Find where the given text appears and provide that cell's center as (X, Y) coordinate. 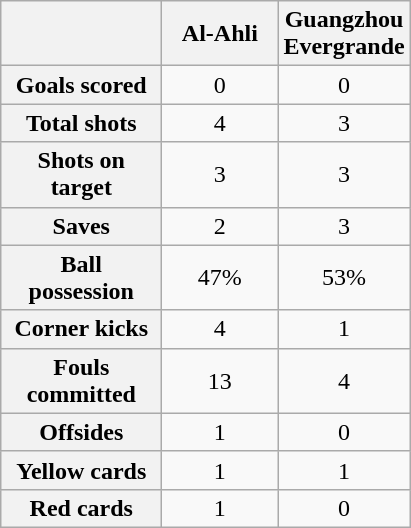
53% (344, 278)
Fouls committed (82, 380)
Guangzhou Evergrande (344, 34)
Red cards (82, 508)
Goals scored (82, 85)
Offsides (82, 432)
Total shots (82, 123)
Yellow cards (82, 470)
13 (220, 380)
2 (220, 226)
Ball possession (82, 278)
47% (220, 278)
Saves (82, 226)
Al-Ahli (220, 34)
Corner kicks (82, 329)
Shots on target (82, 174)
